Scan for the cell matching the given text and deliver its (x, y) coordinate at center. 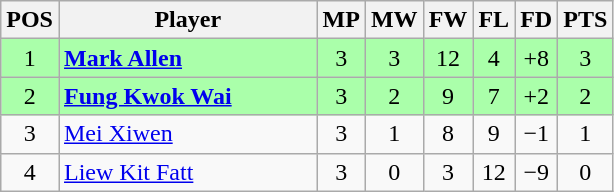
Mark Allen (188, 58)
8 (448, 134)
Fung Kwok Wai (188, 96)
−9 (536, 172)
7 (494, 96)
Player (188, 20)
+2 (536, 96)
PTS (586, 20)
MW (394, 20)
Mei Xiwen (188, 134)
FW (448, 20)
FL (494, 20)
FD (536, 20)
+8 (536, 58)
−1 (536, 134)
Liew Kit Fatt (188, 172)
MP (341, 20)
POS (30, 20)
